Identify which cell holds the provided text, then report its (X, Y) central coordinate. 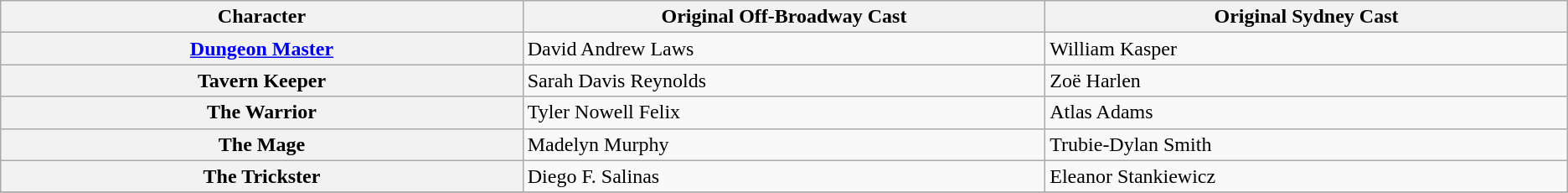
The Mage (261, 144)
David Andrew Laws (784, 49)
Diego F. Salinas (784, 176)
Original Sydney Cast (1307, 17)
Dungeon Master (261, 49)
The Warrior (261, 112)
Tyler Nowell Felix (784, 112)
Atlas Adams (1307, 112)
William Kasper (1307, 49)
Zoë Harlen (1307, 81)
Original Off-Broadway Cast (784, 17)
Tavern Keeper (261, 81)
Character (261, 17)
Eleanor Stankiewicz (1307, 176)
Madelyn Murphy (784, 144)
Sarah Davis Reynolds (784, 81)
Trubie-Dylan Smith (1307, 144)
The Trickster (261, 176)
